Provide the [x, y] coordinate of the cell's center where the given text is located.  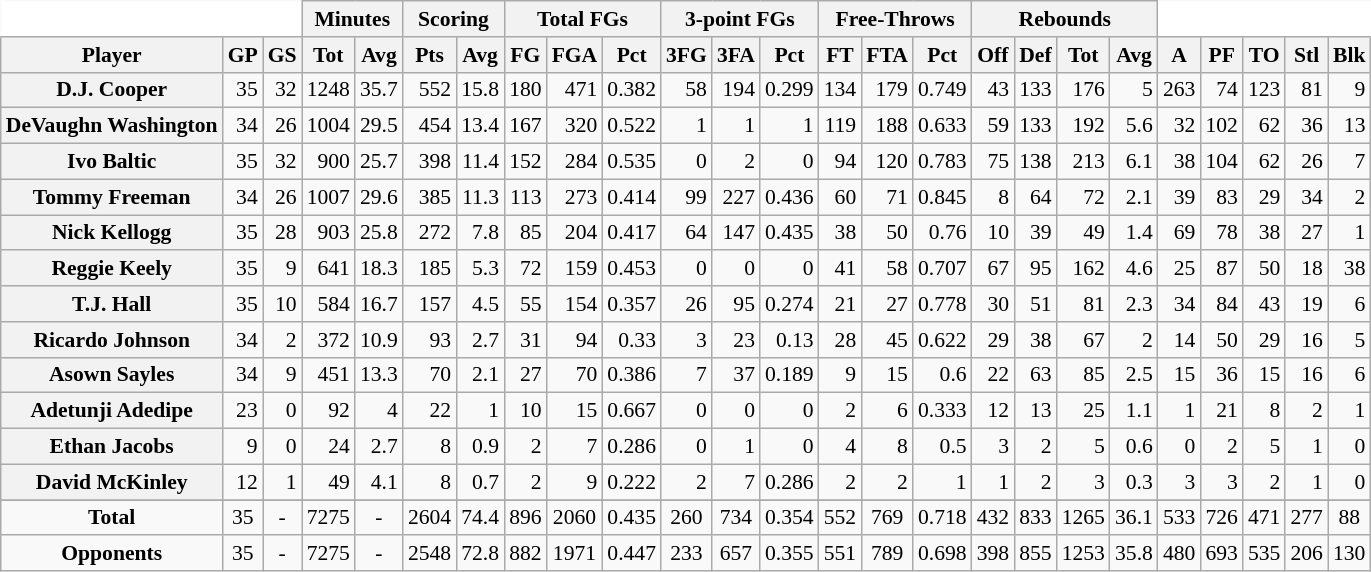
693 [1222, 554]
55 [526, 304]
Opponents [112, 554]
35.8 [1134, 554]
FTA [887, 55]
320 [575, 126]
102 [1222, 126]
Total FGs [582, 19]
0.667 [632, 411]
Ethan Jacobs [112, 447]
31 [526, 340]
Def [1036, 55]
855 [1036, 554]
900 [328, 162]
FG [526, 55]
88 [1350, 518]
233 [686, 554]
533 [1180, 518]
11.3 [480, 197]
167 [526, 126]
14 [1180, 340]
13.3 [379, 375]
13.4 [480, 126]
0.189 [790, 375]
Tommy Freeman [112, 197]
3FA [736, 55]
29.6 [379, 197]
0.778 [942, 304]
154 [575, 304]
1.4 [1134, 233]
0.749 [942, 90]
A [1180, 55]
454 [430, 126]
0.783 [942, 162]
206 [1306, 554]
641 [328, 269]
284 [575, 162]
99 [686, 197]
25.8 [379, 233]
0.436 [790, 197]
Nick Kellogg [112, 233]
0.355 [790, 554]
78 [1222, 233]
30 [994, 304]
179 [887, 90]
11.4 [480, 162]
84 [1222, 304]
16.7 [379, 304]
180 [526, 90]
FT [840, 55]
480 [1180, 554]
T.J. Hall [112, 304]
41 [840, 269]
0.718 [942, 518]
2.3 [1134, 304]
0.386 [632, 375]
4.5 [480, 304]
74.4 [480, 518]
204 [575, 233]
119 [840, 126]
75 [994, 162]
4.6 [1134, 269]
185 [430, 269]
DeVaughn Washington [112, 126]
584 [328, 304]
4.1 [379, 482]
194 [736, 90]
551 [840, 554]
Total [112, 518]
263 [1180, 90]
896 [526, 518]
74 [1222, 90]
TO [1264, 55]
Off [994, 55]
24 [328, 447]
162 [1084, 269]
372 [328, 340]
0.222 [632, 482]
432 [994, 518]
18 [1306, 269]
0.357 [632, 304]
David McKinley [112, 482]
0.274 [790, 304]
83 [1222, 197]
0.622 [942, 340]
1007 [328, 197]
176 [1084, 90]
1.1 [1134, 411]
Asown Sayles [112, 375]
138 [1036, 162]
152 [526, 162]
0.633 [942, 126]
130 [1350, 554]
1265 [1084, 518]
93 [430, 340]
Player [112, 55]
Ricardo Johnson [112, 340]
123 [1264, 90]
192 [1084, 126]
7.8 [480, 233]
45 [887, 340]
0.845 [942, 197]
903 [328, 233]
1004 [328, 126]
385 [430, 197]
0.76 [942, 233]
0.414 [632, 197]
726 [1222, 518]
35.7 [379, 90]
2548 [430, 554]
3-point FGs [740, 19]
18.3 [379, 269]
657 [736, 554]
25.7 [379, 162]
29.5 [379, 126]
272 [430, 233]
0.299 [790, 90]
Rebounds [1065, 19]
5.3 [480, 269]
159 [575, 269]
PF [1222, 55]
0.535 [632, 162]
789 [887, 554]
0.698 [942, 554]
0.447 [632, 554]
D.J. Cooper [112, 90]
1248 [328, 90]
Reggie Keely [112, 269]
273 [575, 197]
188 [887, 126]
134 [840, 90]
Stl [1306, 55]
FGA [575, 55]
734 [736, 518]
0.333 [942, 411]
69 [1180, 233]
92 [328, 411]
0.33 [632, 340]
227 [736, 197]
0.417 [632, 233]
213 [1084, 162]
2604 [430, 518]
37 [736, 375]
882 [526, 554]
769 [887, 518]
2.5 [1134, 375]
0.453 [632, 269]
104 [1222, 162]
0.354 [790, 518]
5.6 [1134, 126]
2060 [575, 518]
10.9 [379, 340]
113 [526, 197]
59 [994, 126]
Adetunji Adedipe [112, 411]
147 [736, 233]
Minutes [352, 19]
0.707 [942, 269]
GP [243, 55]
833 [1036, 518]
36.1 [1134, 518]
0.7 [480, 482]
451 [328, 375]
1971 [575, 554]
19 [1306, 304]
51 [1036, 304]
3FG [686, 55]
0.382 [632, 90]
0.13 [790, 340]
0.3 [1134, 482]
63 [1036, 375]
87 [1222, 269]
6.1 [1134, 162]
71 [887, 197]
157 [430, 304]
1253 [1084, 554]
72.8 [480, 554]
535 [1264, 554]
Pts [430, 55]
120 [887, 162]
0.5 [942, 447]
0.522 [632, 126]
260 [686, 518]
277 [1306, 518]
Free-Throws [896, 19]
15.8 [480, 90]
0.9 [480, 447]
Scoring [454, 19]
60 [840, 197]
Blk [1350, 55]
Ivo Baltic [112, 162]
GS [282, 55]
